Search for the cell housing the specified text and yield its [X, Y] center coordinate. 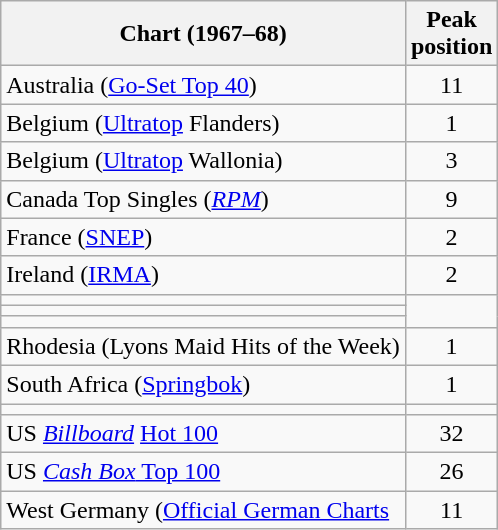
West Germany (Official German Charts [204, 510]
Ireland (IRMA) [204, 275]
32 [451, 434]
Belgium (Ultratop Flanders) [204, 123]
US Billboard Hot 100 [204, 434]
Canada Top Singles (RPM) [204, 199]
Peakposition [451, 34]
US Cash Box Top 100 [204, 472]
France (SNEP) [204, 237]
26 [451, 472]
3 [451, 161]
South Africa (Springbok) [204, 384]
Rhodesia (Lyons Maid Hits of the Week) [204, 346]
Australia (Go-Set Top 40) [204, 85]
9 [451, 199]
Chart (1967–68) [204, 34]
Belgium (Ultratop Wallonia) [204, 161]
